Capture the cell that displays the provided text and extract its [X, Y] central coordinate. 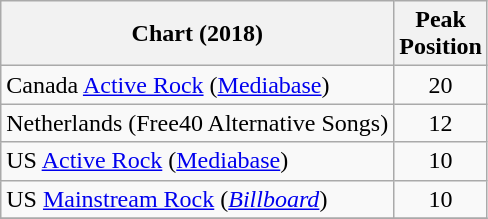
Canada Active Rock (Mediabase) [198, 85]
US Mainstream Rock (Billboard) [198, 199]
US Active Rock (Mediabase) [198, 161]
Netherlands (Free40 Alternative Songs) [198, 123]
12 [441, 123]
Chart (2018) [198, 34]
20 [441, 85]
PeakPosition [441, 34]
